Provide the (X, Y) coordinate of the cell's center where the given text is located.  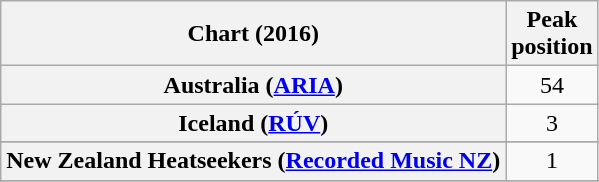
Chart (2016) (254, 34)
3 (552, 123)
Australia (ARIA) (254, 85)
1 (552, 161)
Peakposition (552, 34)
54 (552, 85)
New Zealand Heatseekers (Recorded Music NZ) (254, 161)
Iceland (RÚV) (254, 123)
